From the cell containing the given text, extract its center point as [x, y] coordinate. 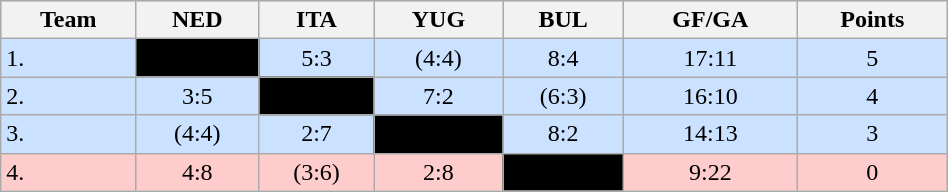
4. [68, 172]
1. [68, 58]
17:11 [710, 58]
NED [198, 20]
7:2 [438, 96]
5 [872, 58]
4:8 [198, 172]
3:5 [198, 96]
16:10 [710, 96]
(3:6) [316, 172]
3 [872, 134]
(6:3) [564, 96]
2:8 [438, 172]
2. [68, 96]
2:7 [316, 134]
3. [68, 134]
8:2 [564, 134]
9:22 [710, 172]
4 [872, 96]
0 [872, 172]
Points [872, 20]
YUG [438, 20]
8:4 [564, 58]
BUL [564, 20]
14:13 [710, 134]
GF/GA [710, 20]
Team [68, 20]
ITA [316, 20]
5:3 [316, 58]
